Determine the (x, y) coordinate at the center of the cell enclosing the given text.  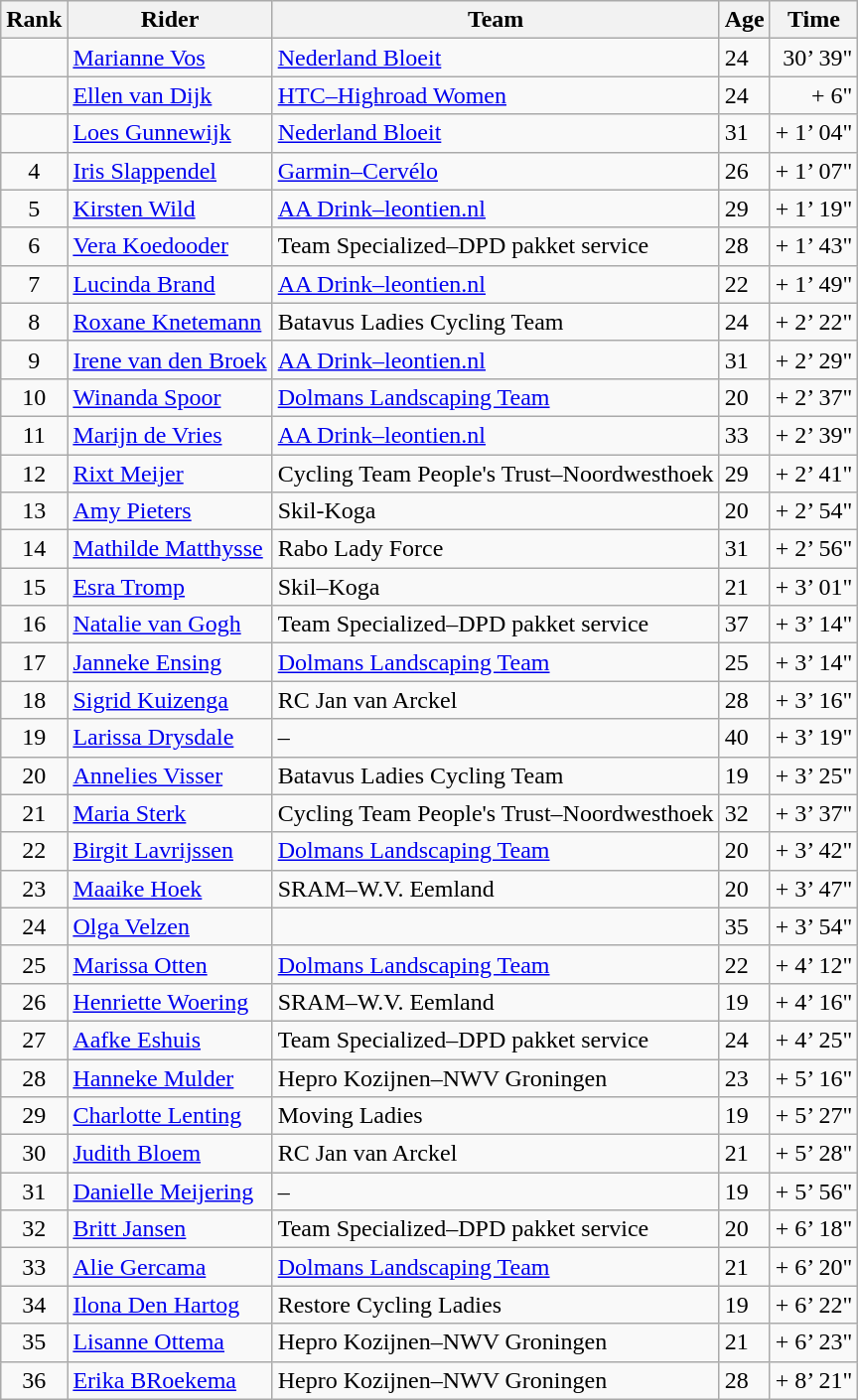
Vera Koedooder (170, 246)
Restore Cycling Ladies (496, 1305)
4 (34, 171)
Larissa Drysdale (170, 738)
Age (745, 20)
37 (745, 625)
+ 3’ 25" (814, 775)
Loes Gunnewijk (170, 133)
Danielle Meijering (170, 1191)
6 (34, 246)
7 (34, 284)
9 (34, 359)
+ 5’ 28" (814, 1154)
13 (34, 511)
Iris Slappendel (170, 171)
+ 1’ 49" (814, 284)
+ 3’ 42" (814, 851)
Sigrid Kuizenga (170, 700)
+ 1’ 04" (814, 133)
+ 3’ 01" (814, 587)
Amy Pieters (170, 511)
Rank (34, 20)
Ilona Den Hartog (170, 1305)
Charlotte Lenting (170, 1116)
40 (745, 738)
+ 4’ 16" (814, 1002)
+ 2’ 22" (814, 322)
12 (34, 474)
+ 6’ 22" (814, 1305)
11 (34, 435)
Mathilde Matthysse (170, 549)
+ 2’ 39" (814, 435)
+ 5’ 16" (814, 1077)
Olga Velzen (170, 926)
+ 3’ 37" (814, 813)
Lisanne Ottema (170, 1342)
HTC–Highroad Women (496, 95)
Esra Tromp (170, 587)
+ 8’ 21" (814, 1380)
+ 1’ 19" (814, 209)
+ 6’ 20" (814, 1267)
+ 1’ 07" (814, 171)
Team (496, 20)
+ 1’ 43" (814, 246)
+ 2’ 41" (814, 474)
18 (34, 700)
Janneke Ensing (170, 662)
+ 3’ 19" (814, 738)
Judith Bloem (170, 1154)
Skil-Koga (496, 511)
30 (34, 1154)
Skil–Koga (496, 587)
+ 3’ 47" (814, 889)
+ 4’ 12" (814, 964)
Erika BRoekema (170, 1380)
Time (814, 20)
Marianne Vos (170, 58)
Lucinda Brand (170, 284)
+ 5’ 27" (814, 1116)
5 (34, 209)
+ 2’ 56" (814, 549)
16 (34, 625)
17 (34, 662)
Hanneke Mulder (170, 1077)
Annelies Visser (170, 775)
27 (34, 1040)
Marissa Otten (170, 964)
Ellen van Dijk (170, 95)
Maaike Hoek (170, 889)
34 (34, 1305)
Moving Ladies (496, 1116)
Garmin–Cervélo (496, 171)
15 (34, 587)
Kirsten Wild (170, 209)
30’ 39" (814, 58)
+ 3’ 16" (814, 700)
Winanda Spoor (170, 397)
Maria Sterk (170, 813)
8 (34, 322)
+ 5’ 56" (814, 1191)
Britt Jansen (170, 1229)
10 (34, 397)
Rixt Meijer (170, 474)
Natalie van Gogh (170, 625)
Irene van den Broek (170, 359)
+ 2’ 29" (814, 359)
Rabo Lady Force (496, 549)
Roxane Knetemann (170, 322)
Aafke Eshuis (170, 1040)
Birgit Lavrijssen (170, 851)
Henriette Woering (170, 1002)
+ 3’ 54" (814, 926)
36 (34, 1380)
+ 4’ 25" (814, 1040)
+ 6’ 18" (814, 1229)
Marijn de Vries (170, 435)
14 (34, 549)
Rider (170, 20)
+ 2’ 54" (814, 511)
+ 2’ 37" (814, 397)
+ 6’ 23" (814, 1342)
+ 6" (814, 95)
Alie Gercama (170, 1267)
